Extract the (x, y) coordinate from the center of the cell holding the provided text.  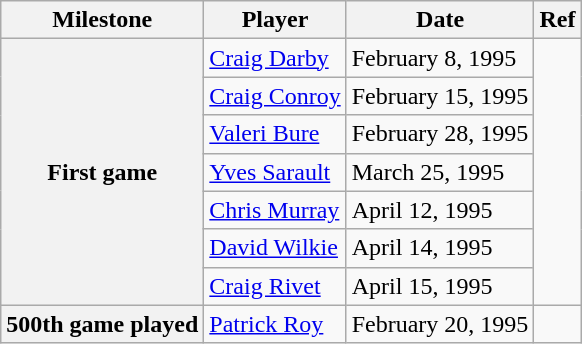
April 15, 1995 (440, 286)
February 20, 1995 (440, 324)
Ref (558, 20)
Date (440, 20)
Yves Sarault (275, 172)
Craig Conroy (275, 96)
Craig Darby (275, 58)
500th game played (102, 324)
Craig Rivet (275, 286)
March 25, 1995 (440, 172)
Patrick Roy (275, 324)
Player (275, 20)
April 12, 1995 (440, 210)
Milestone (102, 20)
April 14, 1995 (440, 248)
Chris Murray (275, 210)
Valeri Bure (275, 134)
February 28, 1995 (440, 134)
February 8, 1995 (440, 58)
February 15, 1995 (440, 96)
David Wilkie (275, 248)
First game (102, 172)
